Scan for the cell matching the given text and deliver its (X, Y) coordinate at center. 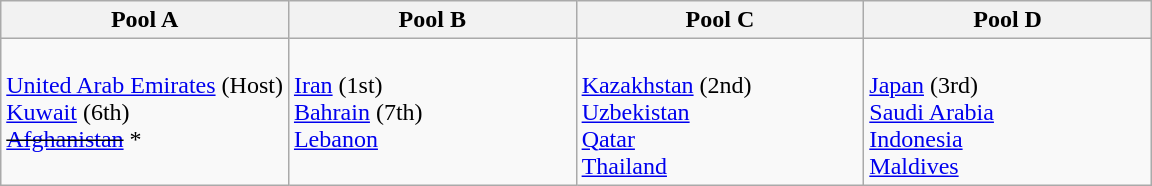
Pool B (432, 20)
Iran (1st) Bahrain (7th) Lebanon (432, 112)
Japan (3rd) Saudi Arabia Indonesia Maldives (1008, 112)
Pool C (720, 20)
Pool A (145, 20)
Kazakhstan (2nd) Uzbekistan Qatar Thailand (720, 112)
Pool D (1008, 20)
United Arab Emirates (Host) Kuwait (6th) Afghanistan * (145, 112)
